Capture the cell that displays the provided text and extract its (x, y) central coordinate. 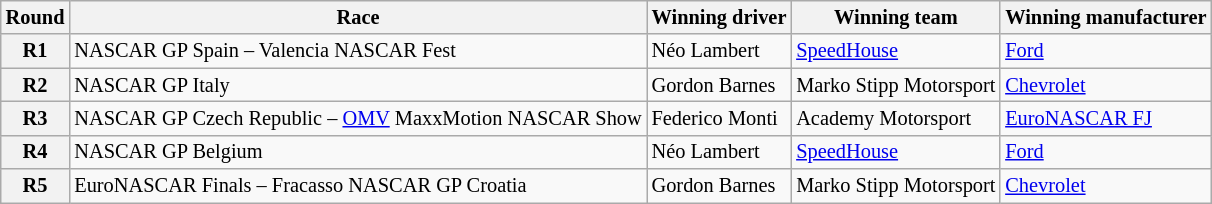
R2 (36, 85)
Winning manufacturer (1106, 17)
Academy Motorsport (896, 118)
EuroNASCAR Finals – Fracasso NASCAR GP Croatia (358, 186)
Round (36, 17)
Federico Monti (720, 118)
Race (358, 17)
R1 (36, 51)
NASCAR GP Belgium (358, 152)
Winning team (896, 17)
R4 (36, 152)
NASCAR GP Czech Republic – OMV MaxxMotion NASCAR Show (358, 118)
Winning driver (720, 17)
NASCAR GP Spain – Valencia NASCAR Fest (358, 51)
NASCAR GP Italy (358, 85)
R3 (36, 118)
R5 (36, 186)
EuroNASCAR FJ (1106, 118)
